Return the [x, y] coordinate for the center point of the cell that contains the specified text.  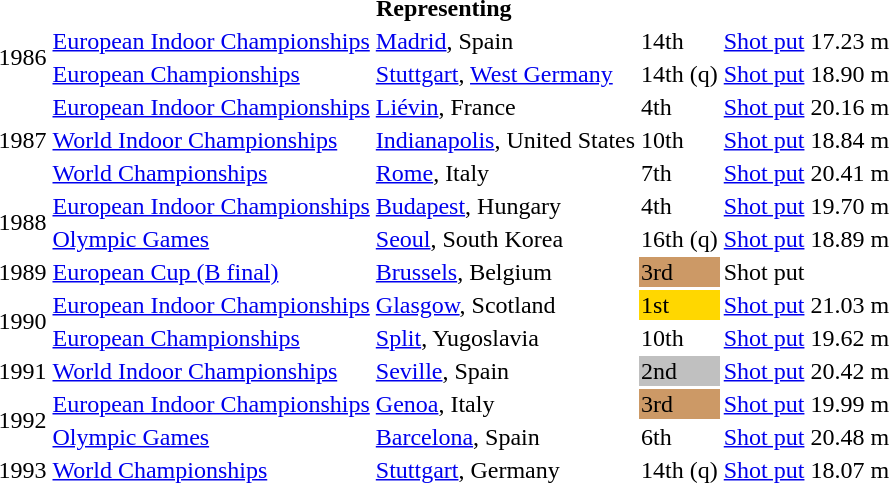
Liévin, France [505, 107]
Seoul, South Korea [505, 239]
Barcelona, Spain [505, 437]
Split, Yugoslavia [505, 338]
World Championships [211, 173]
Stuttgart, West Germany [505, 74]
Genoa, Italy [505, 404]
14th [680, 41]
Budapest, Hungary [505, 206]
Brussels, Belgium [505, 272]
16th (q) [680, 239]
Seville, Spain [505, 371]
7th [680, 173]
2nd [680, 371]
6th [680, 437]
European Cup (B final) [211, 272]
Madrid, Spain [505, 41]
Rome, Italy [505, 173]
Indianapolis, United States [505, 140]
Glasgow, Scotland [505, 305]
14th (q) [680, 74]
1st [680, 305]
